Locate the cell with the specified text and output its (X, Y) center coordinate. 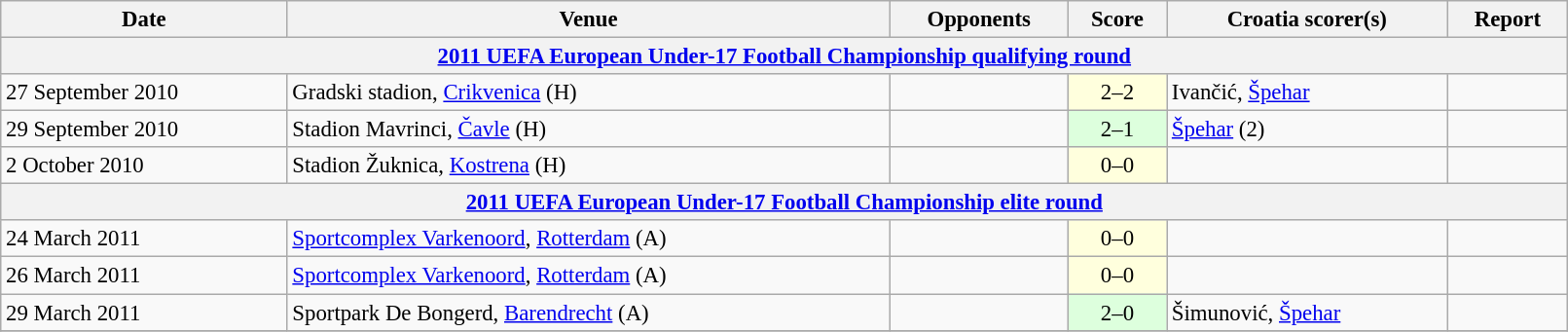
Opponents (979, 19)
Venue (588, 19)
2011 UEFA European Under-17 Football Championship qualifying round (784, 56)
2–2 (1117, 92)
29 September 2010 (144, 129)
Croatia scorer(s) (1307, 19)
Gradski stadion, Crikvenica (H) (588, 92)
26 March 2011 (144, 276)
Sportpark De Bongerd, Barendrecht (A) (588, 313)
Špehar (2) (1307, 129)
27 September 2010 (144, 92)
2–0 (1117, 313)
Stadion Mavrinci, Čavle (H) (588, 129)
29 March 2011 (144, 313)
2–1 (1117, 129)
2011 UEFA European Under-17 Football Championship elite round (784, 203)
24 March 2011 (144, 239)
Date (144, 19)
Šimunović, Špehar (1307, 313)
2 October 2010 (144, 166)
Score (1117, 19)
Report (1508, 19)
Stadion Žuknica, Kostrena (H) (588, 166)
Ivančić, Špehar (1307, 92)
